Capture the cell that displays the provided text and extract its (x, y) central coordinate. 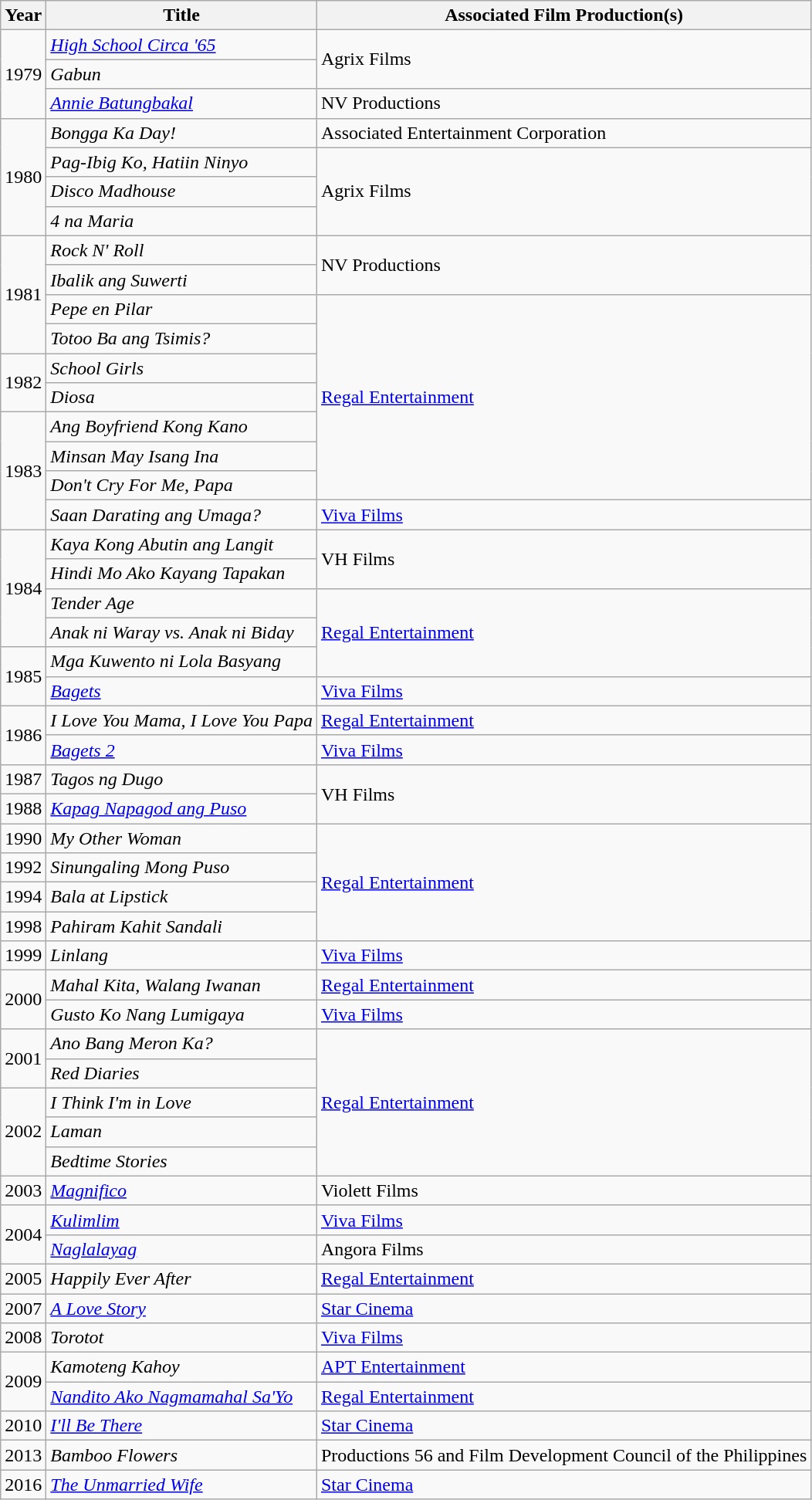
Magnifico (182, 1190)
School Girls (182, 368)
Ano Bang Meron Ka? (182, 1044)
Saan Darating ang Umaga? (182, 515)
2016 (23, 1485)
Diosa (182, 398)
Mga Kuwento ni Lola Basyang (182, 662)
Mahal Kita, Walang Iwanan (182, 985)
Torotot (182, 1338)
2009 (23, 1382)
Tagos ng Dugo (182, 779)
Red Diaries (182, 1073)
Gusto Ko Nang Lumigaya (182, 1014)
1999 (23, 956)
My Other Woman (182, 838)
Kapag Napagod ang Puso (182, 808)
Bala at Lipstick (182, 897)
2007 (23, 1309)
2013 (23, 1455)
I Love You Mama, I Love You Papa (182, 720)
2001 (23, 1058)
Kulimlim (182, 1220)
Naglalayag (182, 1249)
Disco Madhouse (182, 191)
Violett Films (563, 1190)
2004 (23, 1234)
1992 (23, 868)
Ang Boyfriend Kong Kano (182, 427)
Hindi Mo Ako Kayang Tapakan (182, 574)
1994 (23, 897)
Rock N' Roll (182, 250)
Bagets (182, 691)
Happily Ever After (182, 1278)
I Think I'm in Love (182, 1102)
Bedtime Stories (182, 1161)
Linlang (182, 956)
1984 (23, 588)
Title (182, 15)
A Love Story (182, 1309)
Angora Films (563, 1249)
Laman (182, 1132)
1998 (23, 926)
4 na Maria (182, 221)
1983 (23, 471)
High School Circa '65 (182, 45)
2005 (23, 1278)
Productions 56 and Film Development Council of the Philippines (563, 1455)
Nandito Ako Nagmamahal Sa'Yo (182, 1397)
Bamboo Flowers (182, 1455)
Bongga Ka Day! (182, 133)
APT Entertainment (563, 1367)
2000 (23, 1000)
2002 (23, 1132)
1987 (23, 779)
Associated Entertainment Corporation (563, 133)
1988 (23, 808)
Tender Age (182, 603)
2003 (23, 1190)
Pepe en Pilar (182, 309)
1979 (23, 74)
I'll Be There (182, 1426)
Don't Cry For Me, Papa (182, 486)
Sinungaling Mong Puso (182, 868)
Anak ni Waray vs. Anak ni Biday (182, 632)
Pahiram Kahit Sandali (182, 926)
Kamoteng Kahoy (182, 1367)
Ibalik ang Suwerti (182, 279)
1985 (23, 676)
2008 (23, 1338)
The Unmarried Wife (182, 1485)
Pag-Ibig Ko, Hatiin Ninyo (182, 162)
Year (23, 15)
Annie Batungbakal (182, 103)
Gabun (182, 74)
1981 (23, 294)
Totoo Ba ang Tsimis? (182, 338)
1980 (23, 177)
1982 (23, 383)
2010 (23, 1426)
1986 (23, 735)
Kaya Kong Abutin ang Langit (182, 544)
Minsan May Isang Ina (182, 456)
Associated Film Production(s) (563, 15)
1990 (23, 838)
Bagets 2 (182, 750)
